Extract the (x, y) coordinate from the center of the cell holding the provided text.  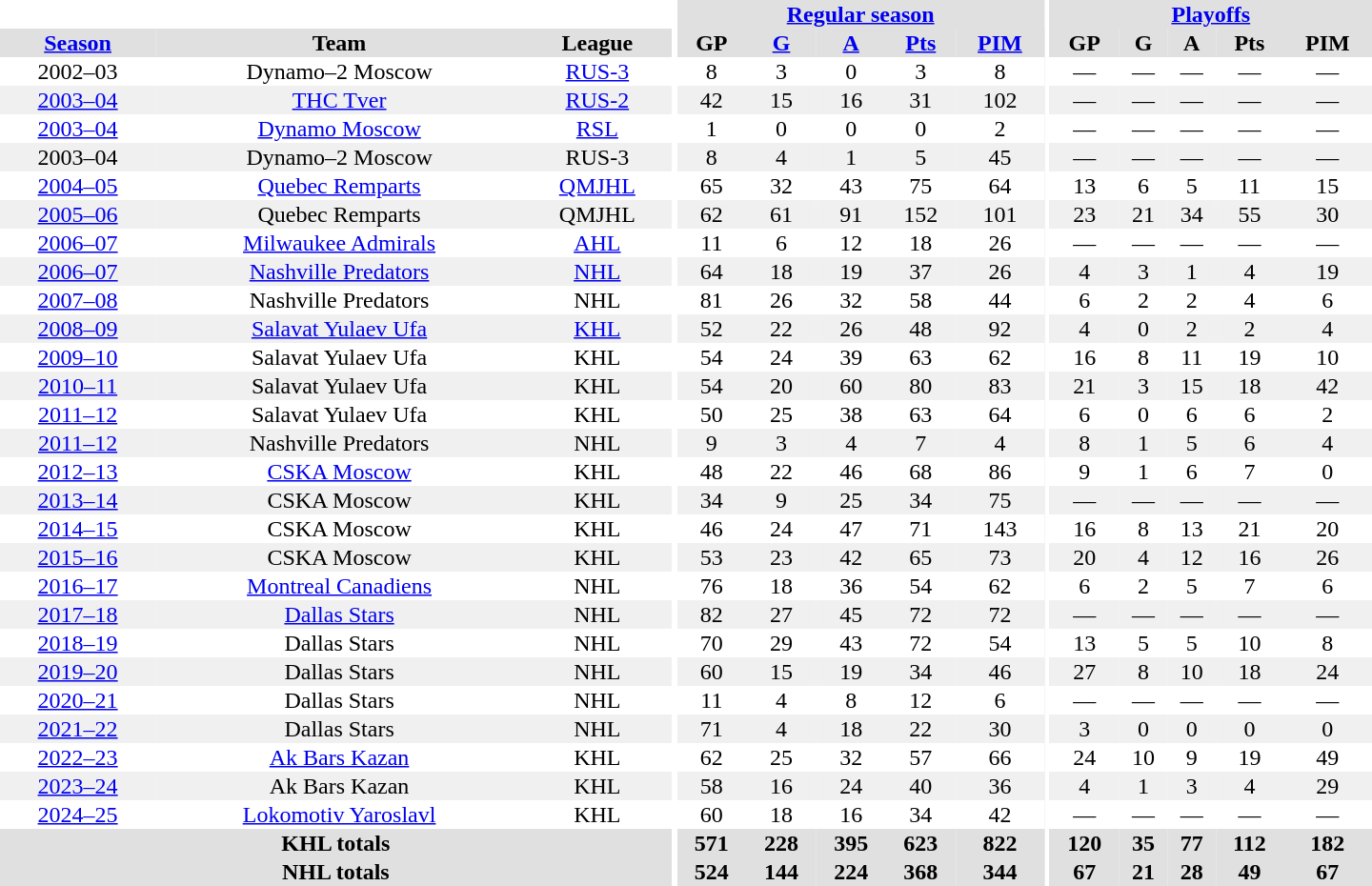
50 (711, 414)
571 (711, 843)
2015–16 (78, 557)
344 (1000, 872)
224 (852, 872)
Milwaukee Admirals (339, 243)
2013–14 (78, 500)
80 (920, 386)
92 (1000, 329)
395 (852, 843)
76 (711, 586)
53 (711, 557)
2010–11 (78, 386)
112 (1250, 843)
2008–09 (78, 329)
Dynamo Moscow (339, 129)
101 (1000, 214)
86 (1000, 472)
82 (711, 614)
2018–19 (78, 643)
KHL totals (335, 843)
League (597, 43)
2022–23 (78, 757)
57 (920, 757)
2009–10 (78, 357)
35 (1143, 843)
152 (920, 214)
2024–25 (78, 815)
2004–05 (78, 186)
44 (1000, 300)
Season (78, 43)
623 (920, 843)
182 (1328, 843)
39 (852, 357)
77 (1191, 843)
83 (1000, 386)
2005–06 (78, 214)
120 (1084, 843)
NHL totals (335, 872)
2019–20 (78, 672)
2014–15 (78, 529)
55 (1250, 214)
66 (1000, 757)
47 (852, 529)
524 (711, 872)
2020–21 (78, 700)
28 (1191, 872)
Montreal Canadiens (339, 586)
Team (339, 43)
368 (920, 872)
228 (781, 843)
Regular season (860, 14)
2023–24 (78, 786)
52 (711, 329)
144 (781, 872)
70 (711, 643)
822 (1000, 843)
31 (920, 100)
AHL (597, 243)
RUS-2 (597, 100)
RSL (597, 129)
2002–03 (78, 71)
THC Tver (339, 100)
102 (1000, 100)
2012–13 (78, 472)
61 (781, 214)
38 (852, 414)
Playoffs (1211, 14)
68 (920, 472)
73 (1000, 557)
81 (711, 300)
143 (1000, 529)
2017–18 (78, 614)
2021–22 (78, 729)
40 (920, 786)
37 (920, 272)
2007–08 (78, 300)
91 (852, 214)
2016–17 (78, 586)
Lokomotiv Yaroslavl (339, 815)
